Scan for the cell matching the given text and deliver its (x, y) coordinate at center. 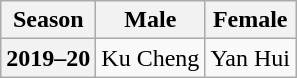
2019–20 (48, 58)
Female (250, 20)
Male (150, 20)
Ku Cheng (150, 58)
Season (48, 20)
Yan Hui (250, 58)
